Scan for the cell matching the given text and deliver its (X, Y) coordinate at center. 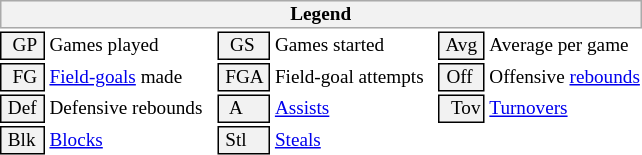
Field-goals made (131, 77)
GP (22, 46)
Assists (354, 108)
FG (22, 77)
Turnovers (565, 108)
A (244, 108)
Avg (462, 46)
Blk (22, 140)
Off (462, 77)
Games played (131, 46)
Average per game (565, 46)
Def (22, 108)
Defensive rebounds (131, 108)
FGA (244, 77)
Games started (354, 46)
Legend (320, 14)
Offensive rebounds (565, 77)
Stl (244, 140)
GS (244, 46)
Tov (462, 108)
Blocks (131, 140)
Steals (354, 140)
Field-goal attempts (354, 77)
